Identify which cell holds the provided text, then report its [x, y] central coordinate. 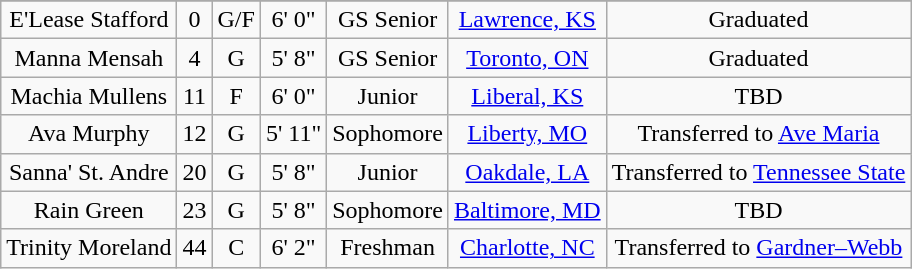
Lawrence, KS [527, 20]
Toronto, ON [527, 58]
E'Lease Stafford [89, 20]
G/F [236, 20]
Charlotte, NC [527, 248]
5' 11" [293, 134]
F [236, 96]
Baltimore, MD [527, 210]
44 [194, 248]
Rain Green [89, 210]
Manna Mensah [89, 58]
Liberty, MO [527, 134]
20 [194, 172]
Transferred to Tennessee State [758, 172]
C [236, 248]
Machia Mullens [89, 96]
Freshman [388, 248]
Ava Murphy [89, 134]
4 [194, 58]
Sanna' St. Andre [89, 172]
23 [194, 210]
Transferred to Gardner–Webb [758, 248]
Transferred to Ave Maria [758, 134]
Trinity Moreland [89, 248]
11 [194, 96]
0 [194, 20]
6' 2" [293, 248]
Oakdale, LA [527, 172]
Liberal, KS [527, 96]
12 [194, 134]
